Pinpoint the cell where the given text exists, returning its (X, Y) midpoint coordinate. 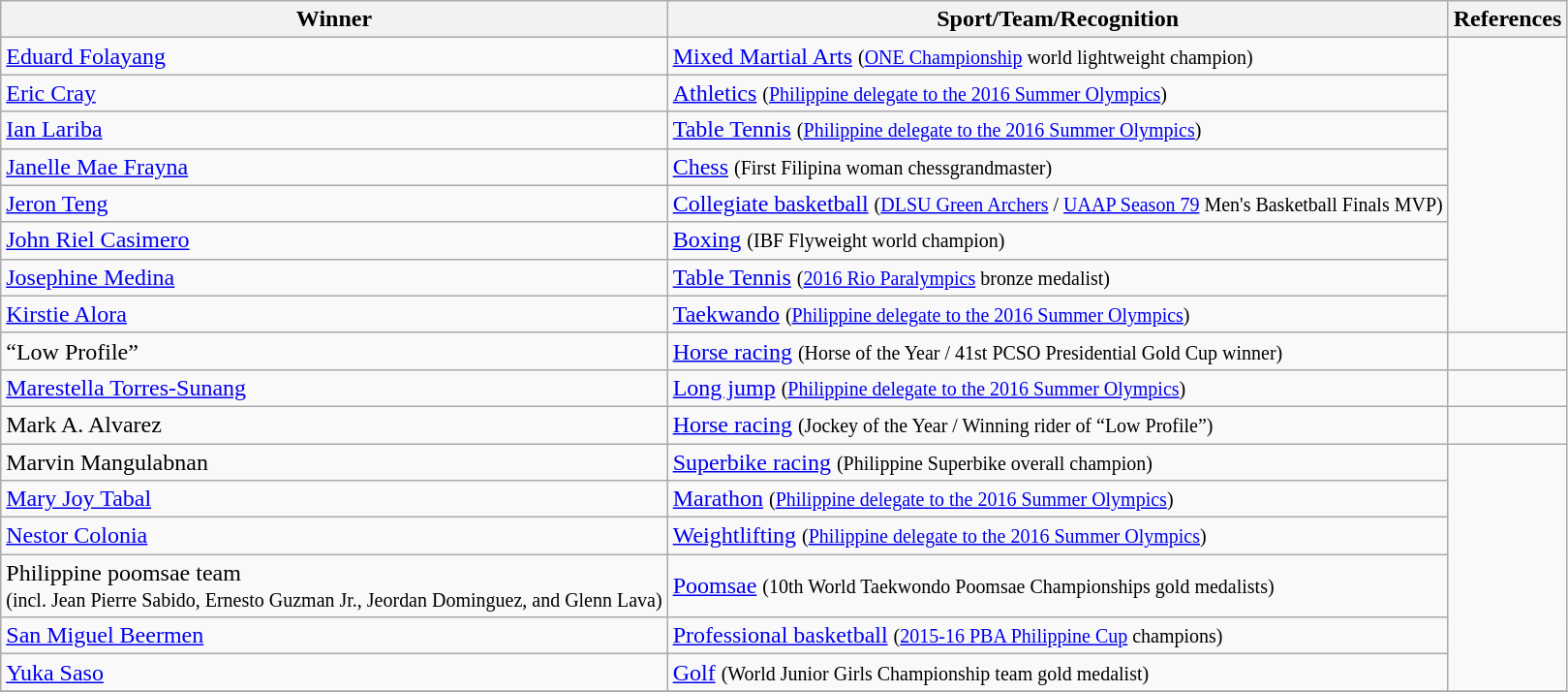
Horse racing (Horse of the Year / 41st PCSO Presidential Gold Cup winner) (1058, 351)
“Low Profile” (334, 351)
Table Tennis (Philippine delegate to the 2016 Summer Olympics) (1058, 130)
Boxing (IBF Flyweight world champion) (1058, 240)
Marathon (Philippine delegate to the 2016 Summer Olympics) (1058, 499)
Sport/Team/Recognition (1058, 19)
Mark A. Alvarez (334, 425)
Josephine Medina (334, 277)
Yuka Saso (334, 673)
John Riel Casimero (334, 240)
Eduard Folayang (334, 56)
Nestor Colonia (334, 536)
Weightlifting (Philippine delegate to the 2016 Summer Olympics) (1058, 536)
Superbike racing (Philippine Superbike overall champion) (1058, 462)
Eric Cray (334, 93)
Athletics (Philippine delegate to the 2016 Summer Olympics) (1058, 93)
San Miguel Beermen (334, 636)
Poomsae (10th World Taekwondo Poomsae Championships gold medalists) (1058, 585)
Taekwando (Philippine delegate to the 2016 Summer Olympics) (1058, 314)
Ian Lariba (334, 130)
Collegiate basketball (DLSU Green Archers / UAAP Season 79 Men's Basketball Finals MVP) (1058, 204)
Horse racing (Jockey of the Year / Winning rider of “Low Profile”) (1058, 425)
Table Tennis (2016 Rio Paralympics bronze medalist) (1058, 277)
Winner (334, 19)
Golf (World Junior Girls Championship team gold medalist) (1058, 673)
Professional basketball (2015-16 PBA Philippine Cup champions) (1058, 636)
Jeron Teng (334, 204)
Janelle Mae Frayna (334, 167)
Mary Joy Tabal (334, 499)
Marestella Torres-Sunang (334, 388)
Chess (First Filipina woman chessgrandmaster) (1058, 167)
Kirstie Alora (334, 314)
Mixed Martial Arts (ONE Championship world lightweight champion) (1058, 56)
Philippine poomsae team (incl. Jean Pierre Sabido, Ernesto Guzman Jr., Jeordan Dominguez, and Glenn Lava) (334, 585)
References (1507, 19)
Marvin Mangulabnan (334, 462)
Long jump (Philippine delegate to the 2016 Summer Olympics) (1058, 388)
